Extract the (X, Y) coordinate from the center of the cell holding the provided text.  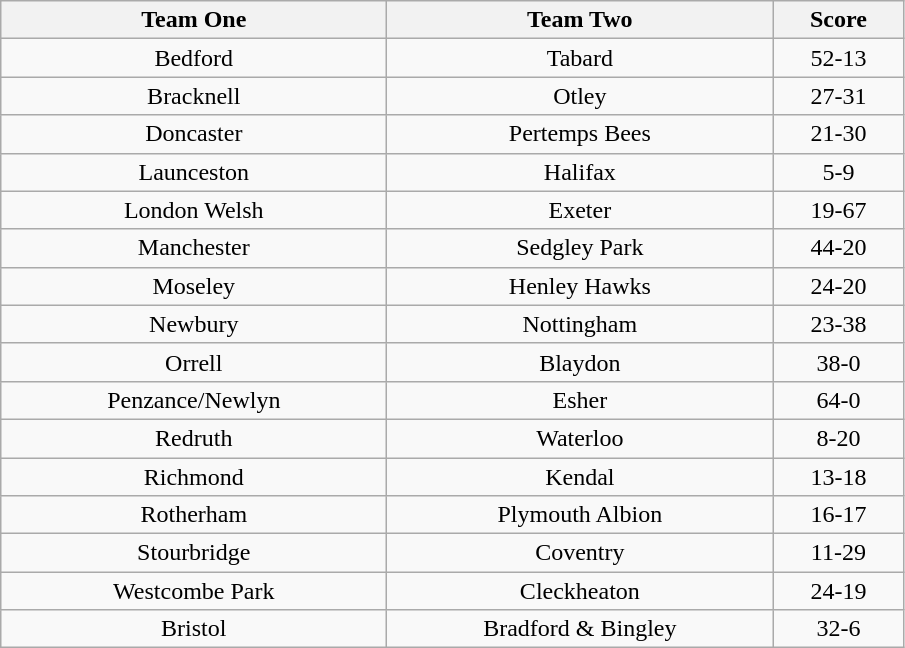
Orrell (194, 362)
23-38 (838, 324)
64-0 (838, 400)
Nottingham (580, 324)
Bracknell (194, 96)
London Welsh (194, 210)
Redruth (194, 438)
52-13 (838, 58)
Pertemps Bees (580, 134)
Launceston (194, 172)
Exeter (580, 210)
Henley Hawks (580, 286)
Bedford (194, 58)
Kendal (580, 477)
Sedgley Park (580, 248)
Plymouth Albion (580, 515)
13-18 (838, 477)
16-17 (838, 515)
Rotherham (194, 515)
5-9 (838, 172)
Stourbridge (194, 553)
21-30 (838, 134)
Moseley (194, 286)
Manchester (194, 248)
24-19 (838, 591)
32-6 (838, 629)
Penzance/Newlyn (194, 400)
Team One (194, 20)
Bristol (194, 629)
Tabard (580, 58)
Doncaster (194, 134)
38-0 (838, 362)
Waterloo (580, 438)
Score (838, 20)
Bradford & Bingley (580, 629)
Team Two (580, 20)
27-31 (838, 96)
11-29 (838, 553)
24-20 (838, 286)
Westcombe Park (194, 591)
Esher (580, 400)
44-20 (838, 248)
Otley (580, 96)
Blaydon (580, 362)
Richmond (194, 477)
Cleckheaton (580, 591)
8-20 (838, 438)
Newbury (194, 324)
Coventry (580, 553)
Halifax (580, 172)
19-67 (838, 210)
